For the text-containing cell, return its midpoint in [x, y] coordinate format. 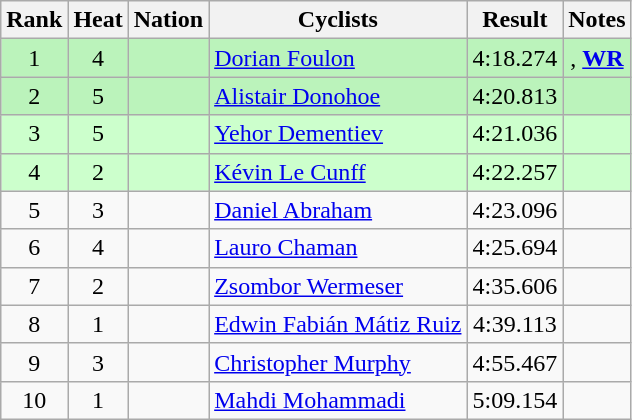
4:21.036 [515, 134]
Cyclists [338, 20]
Dorian Foulon [338, 58]
4:35.606 [515, 286]
Edwin Fabián Mátiz Ruiz [338, 324]
7 [34, 286]
5:09.154 [515, 400]
10 [34, 400]
Daniel Abraham [338, 210]
4:22.257 [515, 172]
Christopher Murphy [338, 362]
Heat [98, 20]
Mahdi Mohammadi [338, 400]
Result [515, 20]
Notes [597, 20]
4:25.694 [515, 248]
8 [34, 324]
4:18.274 [515, 58]
4:20.813 [515, 96]
Alistair Donohoe [338, 96]
Rank [34, 20]
Nation [168, 20]
9 [34, 362]
Zsombor Wermeser [338, 286]
4:23.096 [515, 210]
Kévin Le Cunff [338, 172]
Yehor Dementiev [338, 134]
Lauro Chaman [338, 248]
, WR [597, 58]
4:55.467 [515, 362]
6 [34, 248]
4:39.113 [515, 324]
